Locate the cell with the specified text and output its [x, y] center coordinate. 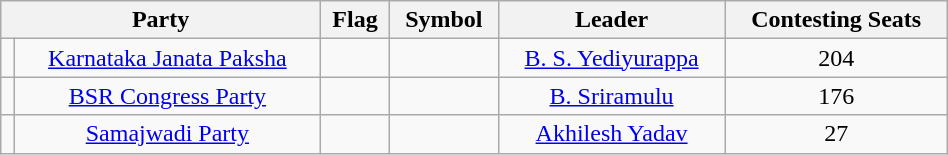
B. S. Yediyurappa [612, 58]
176 [836, 96]
Samajwadi Party [167, 134]
B. Sriramulu [612, 96]
204 [836, 58]
Contesting Seats [836, 20]
27 [836, 134]
Symbol [444, 20]
Flag [354, 20]
Karnataka Janata Paksha [167, 58]
Leader [612, 20]
Akhilesh Yadav [612, 134]
BSR Congress Party [167, 96]
Party [161, 20]
